Scan for the cell matching the given text and deliver its (x, y) coordinate at center. 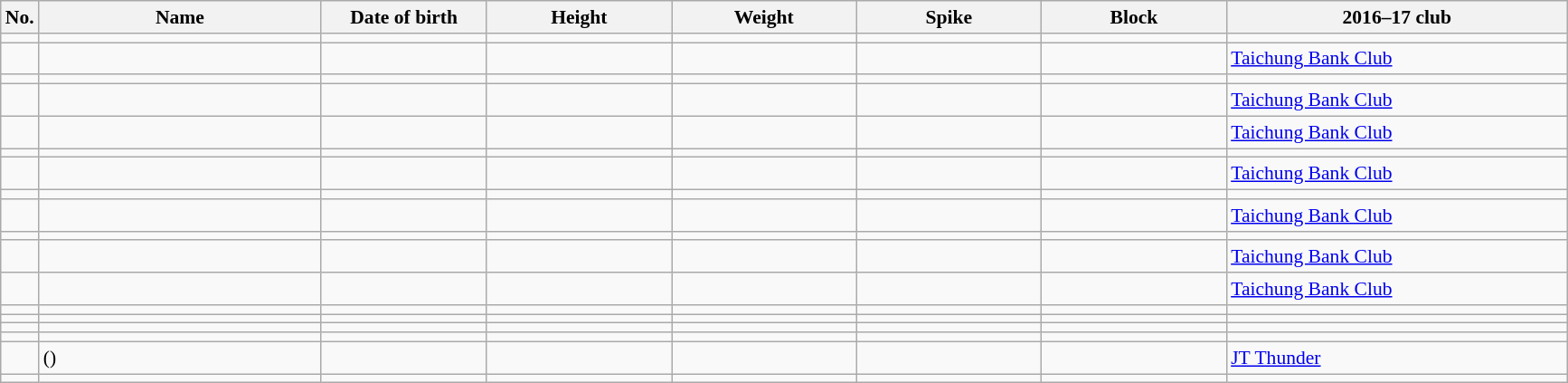
No. (20, 17)
JT Thunder (1396, 358)
Block (1134, 17)
2016–17 club (1396, 17)
() (181, 358)
Spike (949, 17)
Height (579, 17)
Weight (765, 17)
Name (181, 17)
Date of birth (403, 17)
